Output the [x, y] coordinate of the center of the cell containing the given text.  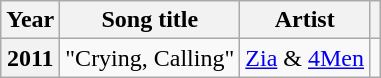
"Crying, Calling" [150, 58]
Song title [150, 20]
Zia & 4Men [305, 58]
Artist [305, 20]
Year [30, 20]
2011 [30, 58]
